Return [X, Y] of the center of cell containing provided text 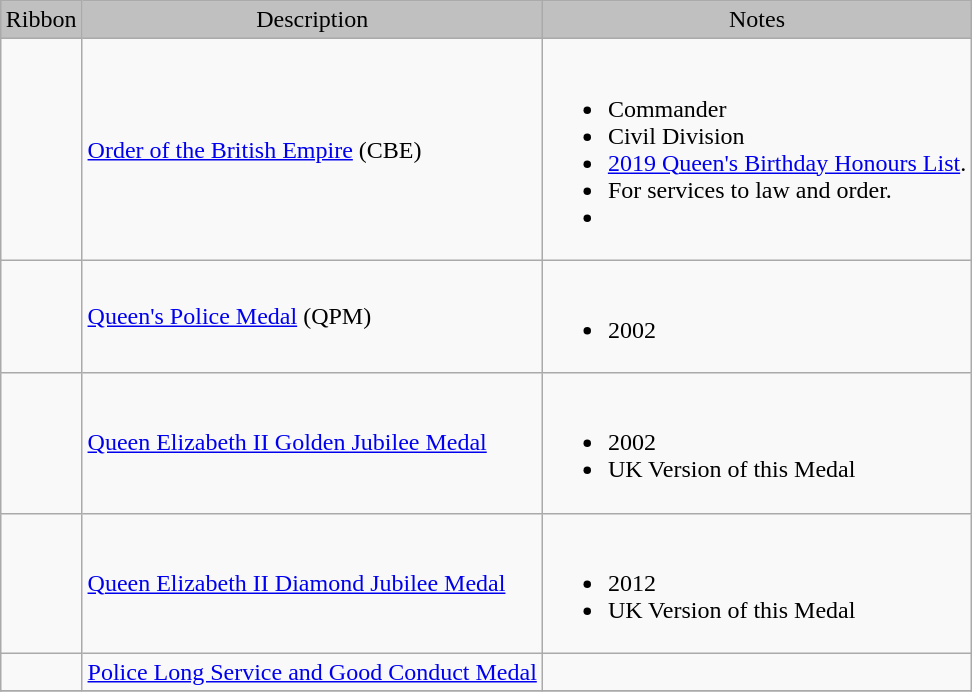
2012UK Version of this Medal [756, 583]
2002UK Version of this Medal [756, 443]
Queen's Police Medal (QPM) [312, 316]
CommanderCivil Division2019 Queen's Birthday Honours List.For services to law and order. [756, 150]
Police Long Service and Good Conduct Medal [312, 672]
Queen Elizabeth II Diamond Jubilee Medal [312, 583]
Description [312, 20]
Order of the British Empire (CBE) [312, 150]
Ribbon [41, 20]
Notes [756, 20]
Queen Elizabeth II Golden Jubilee Medal [312, 443]
2002 [756, 316]
